Pinpoint the cell where the given text exists, returning its [X, Y] midpoint coordinate. 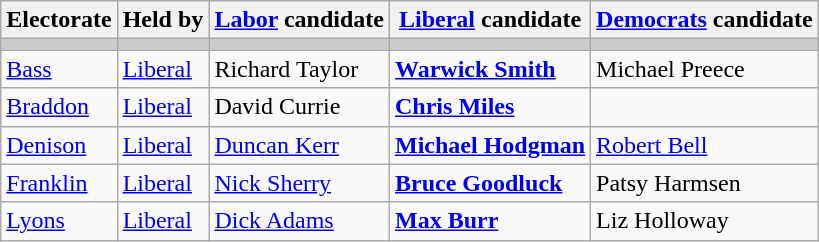
Democrats candidate [705, 20]
Liberal candidate [490, 20]
Denison [59, 145]
Michael Preece [705, 69]
Liz Holloway [705, 221]
David Currie [300, 107]
Dick Adams [300, 221]
Bass [59, 69]
Richard Taylor [300, 69]
Warwick Smith [490, 69]
Franklin [59, 183]
Patsy Harmsen [705, 183]
Labor candidate [300, 20]
Michael Hodgman [490, 145]
Electorate [59, 20]
Braddon [59, 107]
Chris Miles [490, 107]
Max Burr [490, 221]
Bruce Goodluck [490, 183]
Robert Bell [705, 145]
Lyons [59, 221]
Nick Sherry [300, 183]
Duncan Kerr [300, 145]
Held by [163, 20]
